Return the (X, Y) coordinate for the center point of the cell that contains the specified text.  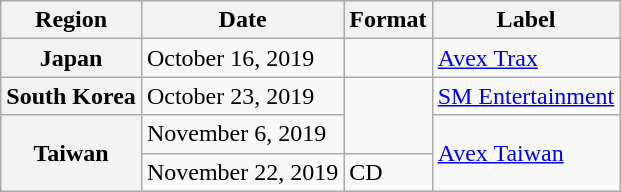
November 22, 2019 (242, 172)
October 16, 2019 (242, 58)
Format (388, 20)
Date (242, 20)
Japan (72, 58)
CD (388, 172)
Avex Taiwan (526, 153)
South Korea (72, 96)
November 6, 2019 (242, 134)
Avex Trax (526, 58)
Region (72, 20)
Taiwan (72, 153)
October 23, 2019 (242, 96)
Label (526, 20)
SM Entertainment (526, 96)
